Provide the (X, Y) coordinate of the cell's center where the given text is located.  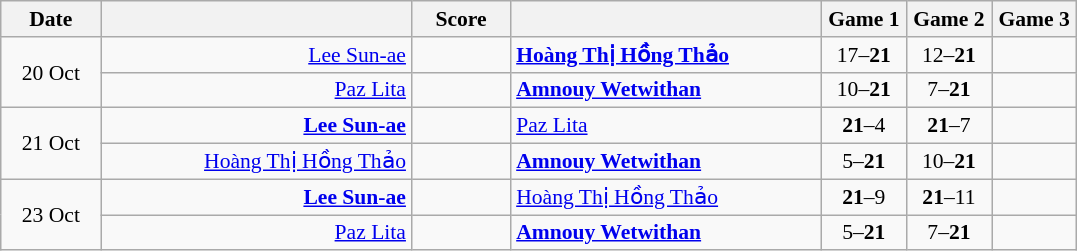
21–7 (948, 126)
23 Oct (51, 214)
Game 1 (864, 19)
Score (461, 19)
20 Oct (51, 72)
21–4 (864, 126)
21–11 (948, 197)
21–9 (864, 197)
Game 2 (948, 19)
Date (51, 19)
21 Oct (51, 144)
17–21 (864, 55)
12–21 (948, 55)
Game 3 (1034, 19)
